From the cell containing the given text, extract its center point as [x, y] coordinate. 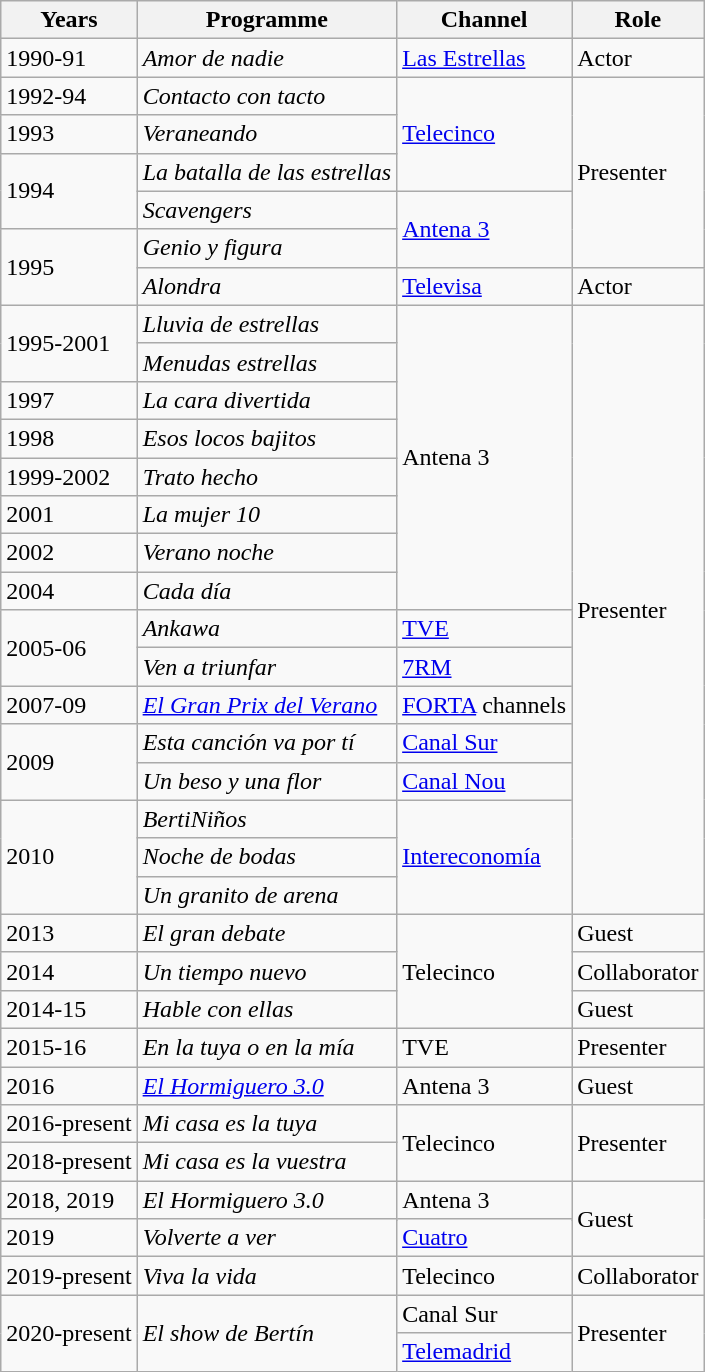
Esta canción va por tí [267, 743]
2007-09 [69, 705]
2009 [69, 762]
1999-2002 [69, 477]
Intereconomía [484, 857]
Trato hecho [267, 477]
2010 [69, 857]
2004 [69, 591]
2018, 2019 [69, 1200]
FORTA channels [484, 705]
2016 [69, 1085]
1995 [69, 267]
1994 [69, 191]
Veraneando [267, 134]
2015-16 [69, 1047]
Alondra [267, 286]
2013 [69, 933]
2005-06 [69, 648]
2018-present [69, 1162]
Cuatro [484, 1238]
La mujer 10 [267, 515]
Mi casa es la tuya [267, 1124]
1993 [69, 134]
Ankawa [267, 629]
Canal Nou [484, 781]
2016-present [69, 1124]
Cada día [267, 591]
Un tiempo nuevo [267, 971]
Telemadrid [484, 1352]
La batalla de las estrellas [267, 172]
Contacto con tacto [267, 96]
1997 [69, 400]
Volverte a ver [267, 1238]
Televisa [484, 286]
2002 [69, 553]
2014-15 [69, 1009]
2019-present [69, 1276]
Viva la vida [267, 1276]
1995-2001 [69, 343]
El gran debate [267, 933]
Genio y figura [267, 248]
Hable con ellas [267, 1009]
Verano noche [267, 553]
En la tuya o en la mía [267, 1047]
Noche de bodas [267, 857]
1990-91 [69, 58]
Programme [267, 20]
7RM [484, 667]
Un beso y una flor [267, 781]
Channel [484, 20]
2014 [69, 971]
Years [69, 20]
El show de Bertín [267, 1333]
Lluvia de estrellas [267, 324]
2001 [69, 515]
Esos locos bajitos [267, 438]
Ven a triunfar [267, 667]
2019 [69, 1238]
BertiNiños [267, 819]
Amor de nadie [267, 58]
El Gran Prix del Verano [267, 705]
Menudas estrellas [267, 362]
Mi casa es la vuestra [267, 1162]
Scavengers [267, 210]
Role [638, 20]
Las Estrellas [484, 58]
La cara divertida [267, 400]
2020-present [69, 1333]
1992-94 [69, 96]
1998 [69, 438]
Un granito de arena [267, 895]
